Provide the [X, Y] coordinate of the cell's center where the given text is located.  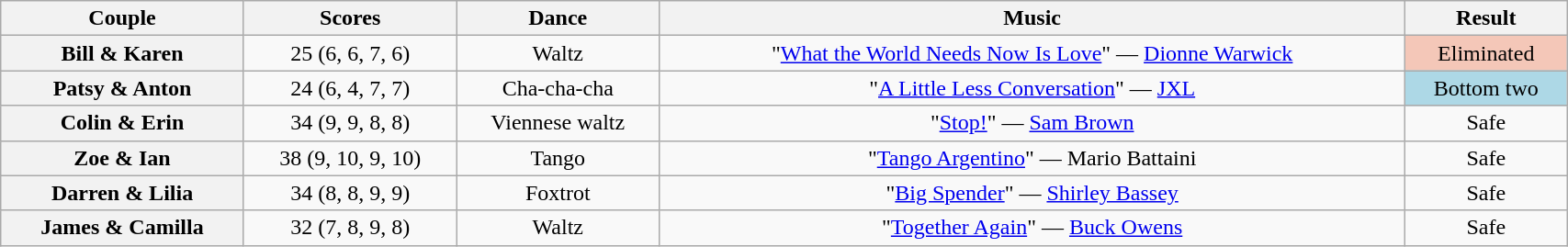
34 (9, 9, 8, 8) [350, 123]
Music [1032, 18]
Scores [350, 18]
"Tango Argentino" — Mario Battaini [1032, 158]
"What the World Needs Now Is Love" — Dionne Warwick [1032, 53]
"Stop!" — Sam Brown [1032, 123]
"Big Spender" — Shirley Bassey [1032, 193]
Cha-cha-cha [558, 88]
38 (9, 10, 9, 10) [350, 158]
32 (7, 8, 9, 8) [350, 228]
Foxtrot [558, 193]
Patsy & Anton [123, 88]
Darren & Lilia [123, 193]
"A Little Less Conversation" — JXL [1032, 88]
24 (6, 4, 7, 7) [350, 88]
Zoe & Ian [123, 158]
25 (6, 6, 7, 6) [350, 53]
Couple [123, 18]
Bottom two [1486, 88]
Tango [558, 158]
Bill & Karen [123, 53]
"Together Again" — Buck Owens [1032, 228]
Viennese waltz [558, 123]
Colin & Erin [123, 123]
34 (8, 8, 9, 9) [350, 193]
Result [1486, 18]
Eliminated [1486, 53]
James & Camilla [123, 228]
Dance [558, 18]
